Extract the (X, Y) coordinate from the center of the cell holding the provided text.  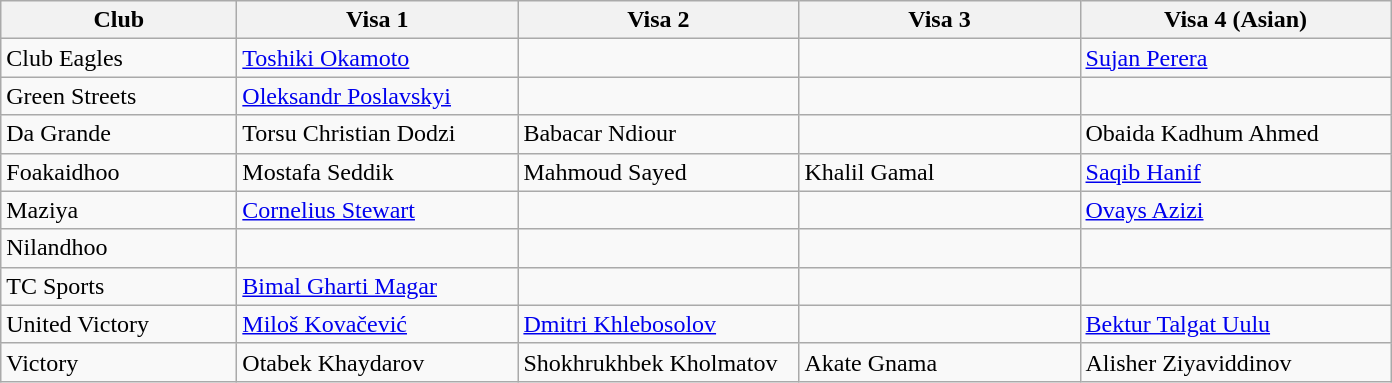
Visa 2 (658, 20)
Da Grande (119, 134)
Visa 1 (378, 20)
Maziya (119, 210)
Obaida Kadhum Ahmed (1236, 134)
Mostafa Seddik (378, 172)
Visa 3 (940, 20)
Khalil Gamal (940, 172)
Club (119, 20)
Bimal Gharti Magar (378, 286)
Green Streets (119, 96)
Nilandhoo (119, 248)
Miloš Kovačević (378, 324)
Victory (119, 362)
United Victory (119, 324)
Foakaidhoo (119, 172)
Shokhrukhbek Kholmatov (658, 362)
Dmitri Khlebosolov (658, 324)
Torsu Christian Dodzi (378, 134)
TC Sports (119, 286)
Sujan Perera (1236, 58)
Oleksandr Poslavskyi (378, 96)
Saqib Hanif (1236, 172)
Ovays Azizi (1236, 210)
Visa 4 (Asian) (1236, 20)
Club Eagles (119, 58)
Cornelius Stewart (378, 210)
Akate Gnama (940, 362)
Otabek Khaydarov (378, 362)
Toshiki Okamoto (378, 58)
Bektur Talgat Uulu (1236, 324)
Alisher Ziyaviddinov (1236, 362)
Mahmoud Sayed (658, 172)
Babacar Ndiour (658, 134)
